Capture the cell that displays the provided text and extract its [x, y] central coordinate. 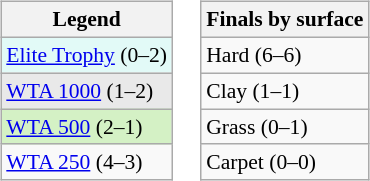
Clay (1–1) [284, 91]
WTA 250 (4–3) [86, 162]
Legend [86, 20]
Finals by surface [284, 20]
Carpet (0–0) [284, 162]
Elite Trophy (0–2) [86, 55]
WTA 500 (2–1) [86, 127]
WTA 1000 (1–2) [86, 91]
Grass (0–1) [284, 127]
Hard (6–6) [284, 55]
